Capture the cell that displays the provided text and extract its [x, y] central coordinate. 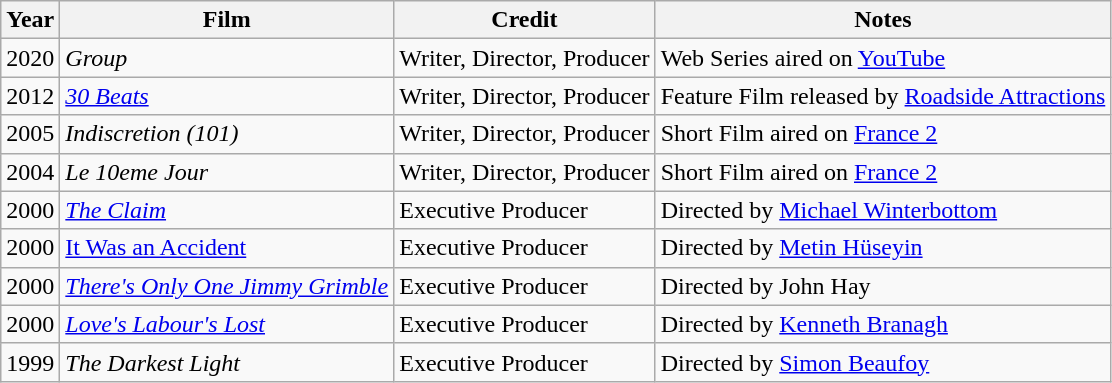
Directed by John Hay [883, 286]
30 Beats [227, 96]
The Claim [227, 210]
Directed by Kenneth Branagh [883, 324]
It Was an Accident [227, 248]
Indiscretion (101) [227, 134]
Directed by Michael Winterbottom [883, 210]
1999 [30, 362]
Group [227, 58]
2012 [30, 96]
Notes [883, 20]
Web Series aired on YouTube [883, 58]
Credit [524, 20]
There's Only One Jimmy Grimble [227, 286]
2020 [30, 58]
2004 [30, 172]
Film [227, 20]
The Darkest Light [227, 362]
2005 [30, 134]
Directed by Simon Beaufoy [883, 362]
Love's Labour's Lost [227, 324]
Year [30, 20]
Feature Film released by Roadside Attractions [883, 96]
Le 10eme Jour [227, 172]
Directed by Metin Hüseyin [883, 248]
